Find where the given text appears and provide that cell's center as [X, Y] coordinate. 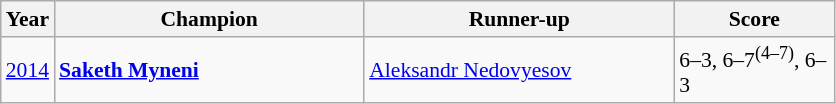
6–3, 6–7(4–7), 6–3 [754, 70]
Aleksandr Nedovyesov [519, 70]
Year [28, 19]
Score [754, 19]
Saketh Myneni [209, 70]
Runner-up [519, 19]
2014 [28, 70]
Champion [209, 19]
